Locate the cell with the specified text and output its [x, y] center coordinate. 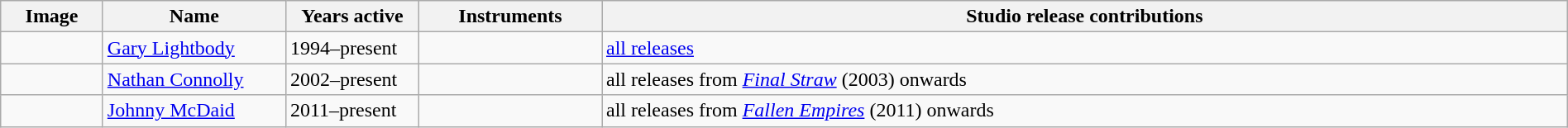
all releases from Fallen Empires (2011) onwards [1085, 111]
Image [52, 17]
Name [194, 17]
Years active [352, 17]
1994–present [352, 48]
2002–present [352, 79]
Nathan Connolly [194, 79]
Gary Lightbody [194, 48]
2011–present [352, 111]
all releases from Final Straw (2003) onwards [1085, 79]
Studio release contributions [1085, 17]
Instruments [509, 17]
all releases [1085, 48]
Johnny McDaid [194, 111]
